Scan for the cell matching the given text and deliver its (X, Y) coordinate at center. 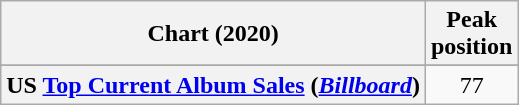
77 (471, 85)
Chart (2020) (214, 34)
Peakposition (471, 34)
US Top Current Album Sales (Billboard) (214, 85)
